From the cell containing the given text, extract its center point as (X, Y) coordinate. 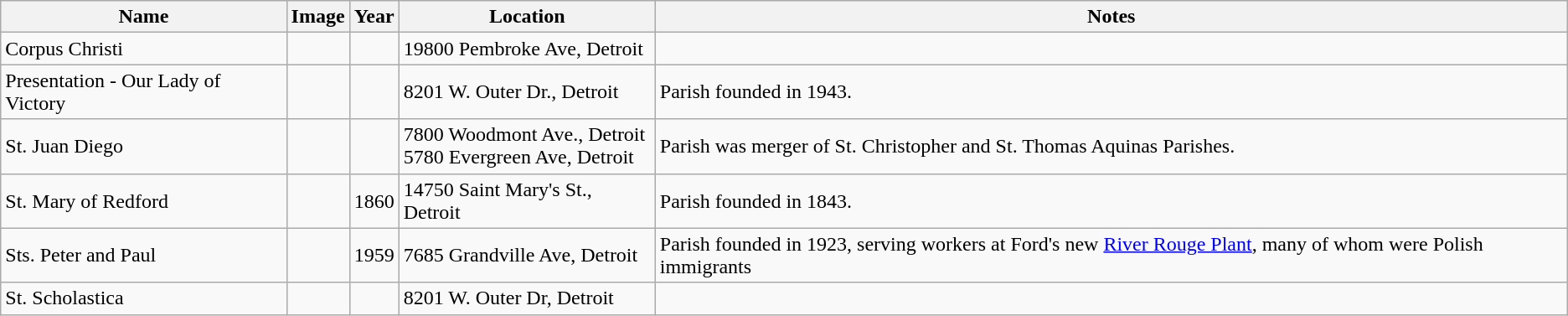
St. Juan Diego (144, 146)
Corpus Christi (144, 49)
Name (144, 17)
8201 W. Outer Dr., Detroit (527, 92)
8201 W. Outer Dr, Detroit (527, 298)
1959 (374, 255)
19800 Pembroke Ave, Detroit (527, 49)
14750 Saint Mary's St., Detroit (527, 201)
Parish founded in 1843. (1111, 201)
Parish founded in 1923, serving workers at Ford's new River Rouge Plant, many of whom were Polish immigrants (1111, 255)
7800 Woodmont Ave., Detroit5780 Evergreen Ave, Detroit (527, 146)
Notes (1111, 17)
Image (318, 17)
Presentation - Our Lady of Victory (144, 92)
St. Mary of Redford (144, 201)
St. Scholastica (144, 298)
Location (527, 17)
1860 (374, 201)
Parish was merger of St. Christopher and St. Thomas Aquinas Parishes. (1111, 146)
Sts. Peter and Paul (144, 255)
7685 Grandville Ave, Detroit (527, 255)
Parish founded in 1943. (1111, 92)
Year (374, 17)
